From the cell containing the given text, extract its center point as [X, Y] coordinate. 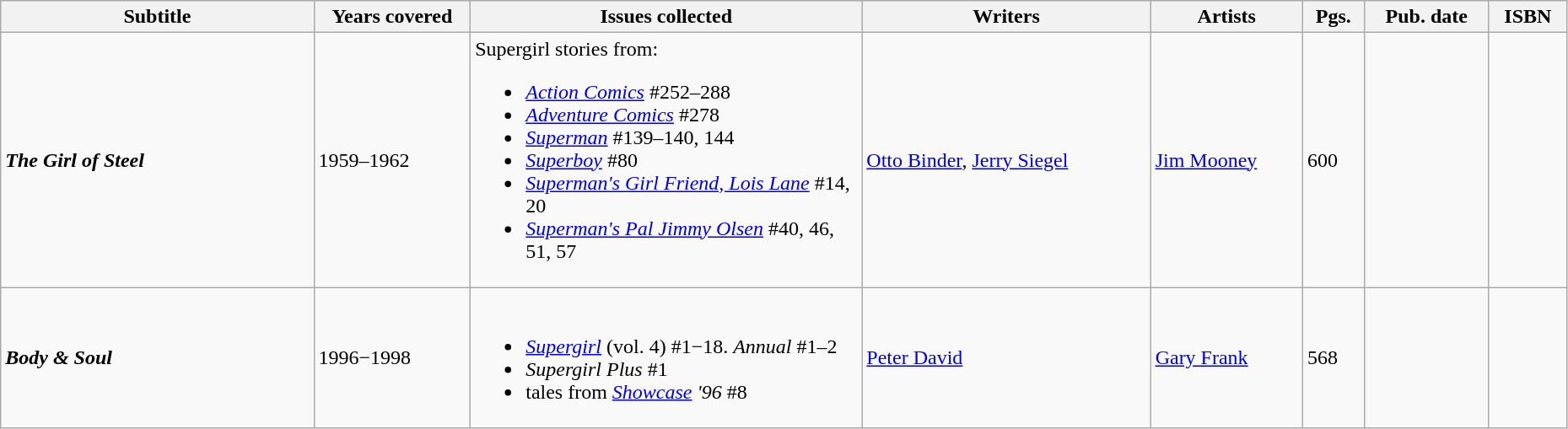
1959–1962 [392, 160]
ISBN [1528, 17]
Otto Binder, Jerry Siegel [1006, 160]
568 [1333, 357]
1996−1998 [392, 357]
600 [1333, 160]
The Girl of Steel [157, 160]
Writers [1006, 17]
Pgs. [1333, 17]
Jim Mooney [1226, 160]
Peter David [1006, 357]
Supergirl (vol. 4) #1−18. Annual #1–2Supergirl Plus #1tales from Showcase '96 #8 [666, 357]
Subtitle [157, 17]
Issues collected [666, 17]
Artists [1226, 17]
Pub. date [1426, 17]
Gary Frank [1226, 357]
Years covered [392, 17]
Body & Soul [157, 357]
